Provide the [X, Y] coordinate of the cell's center where the given text is located.  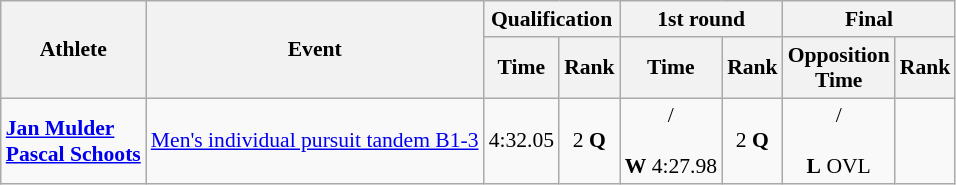
1st round [702, 19]
Qualification [552, 19]
/ L OVL [839, 142]
Jan Mulder Pascal Schoots [74, 142]
Event [315, 50]
Athlete [74, 50]
4:32.05 [522, 142]
Final [870, 19]
OppositionTime [839, 68]
/ W 4:27.98 [671, 142]
Men's individual pursuit tandem B1-3 [315, 142]
